Search for the cell housing the specified text and yield its [x, y] center coordinate. 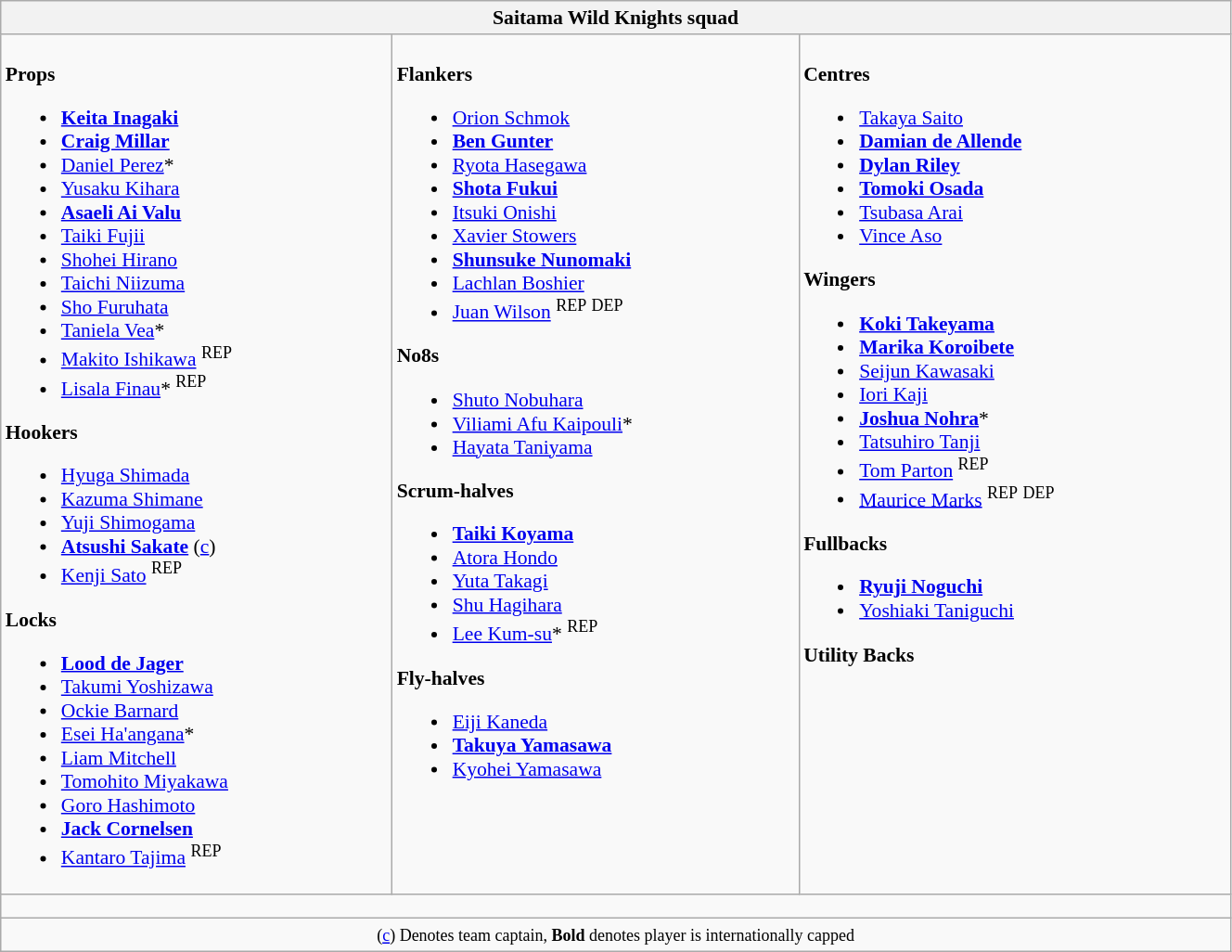
(c) Denotes team captain, Bold denotes player is internationally capped [616, 934]
Saitama Wild Knights squad [616, 18]
